Search for the cell housing the specified text and yield its (x, y) center coordinate. 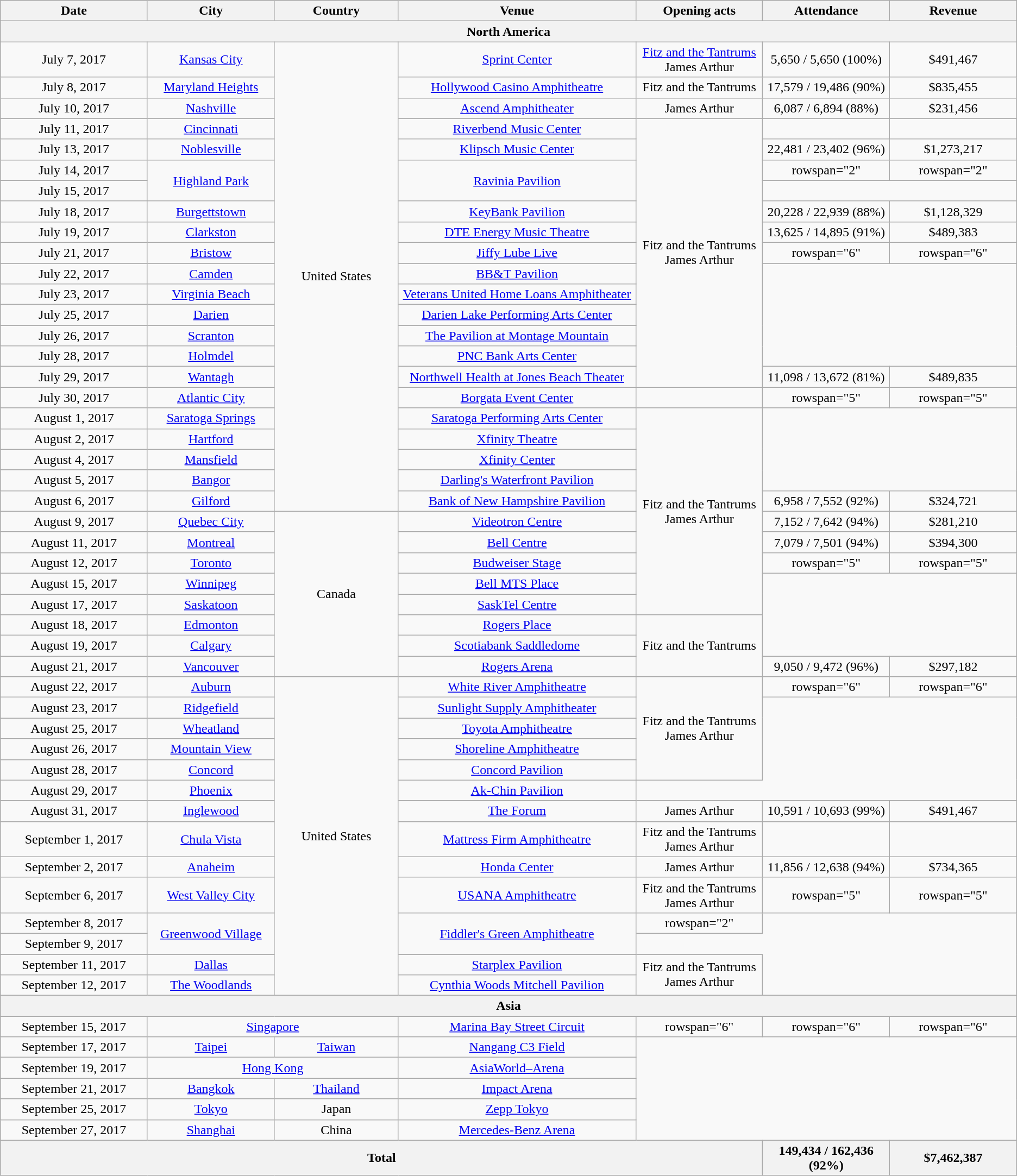
Honda Center (517, 867)
Sprint Center (517, 60)
DTE Energy Music Theatre (517, 232)
Bristow (211, 253)
Venue (517, 11)
Mountain View (211, 749)
Anaheim (211, 867)
Montreal (211, 542)
September 6, 2017 (74, 895)
September 9, 2017 (74, 944)
Scotiabank Saddledome (517, 646)
August 25, 2017 (74, 728)
August 29, 2017 (74, 790)
$231,456 (953, 108)
Shanghai (211, 1130)
Jiffy Lube Live (517, 253)
Camden (211, 273)
August 6, 2017 (74, 501)
Darien Lake Performing Arts Center (517, 315)
August 2, 2017 (74, 439)
September 12, 2017 (74, 985)
Japan (336, 1109)
$489,835 (953, 377)
July 13, 2017 (74, 149)
July 25, 2017 (74, 315)
Opening acts (699, 11)
Singapore (273, 1027)
Atlantic City (211, 398)
Klipsch Music Center (517, 149)
Revenue (953, 11)
July 26, 2017 (74, 336)
September 25, 2017 (74, 1109)
BB&T Pavilion (517, 273)
City (211, 11)
Taiwan (336, 1047)
10,591 / 10,693 (99%) (826, 811)
July 29, 2017 (74, 377)
Taipei (211, 1047)
Nangang C3 Field (517, 1047)
August 23, 2017 (74, 708)
Rogers Arena (517, 666)
August 26, 2017 (74, 749)
September 15, 2017 (74, 1027)
Concord Pavilion (517, 770)
September 27, 2017 (74, 1130)
August 19, 2017 (74, 646)
Nashville (211, 108)
Bangkok (211, 1089)
August 1, 2017 (74, 418)
Borgata Event Center (517, 398)
Saratoga Springs (211, 418)
The Woodlands (211, 985)
Wheatland (211, 728)
Saratoga Performing Arts Center (517, 418)
Phoenix (211, 790)
Edmonton (211, 625)
North America (508, 32)
July 11, 2017 (74, 129)
Asia (508, 1006)
July 7, 2017 (74, 60)
13,625 / 14,895 (91%) (826, 232)
Date (74, 11)
July 8, 2017 (74, 87)
Holmdel (211, 356)
$1,128,329 (953, 211)
9,050 / 9,472 (96%) (826, 666)
August 31, 2017 (74, 811)
Ridgefield (211, 708)
$734,365 (953, 867)
Thailand (336, 1089)
July 30, 2017 (74, 398)
5,650 / 5,650 (100%) (826, 60)
August 18, 2017 (74, 625)
7,152 / 7,642 (94%) (826, 521)
$297,182 (953, 666)
Hollywood Casino Amphitheatre (517, 87)
Bank of New Hampshire Pavilion (517, 501)
July 14, 2017 (74, 170)
Hartford (211, 439)
August 22, 2017 (74, 687)
Toyota Amphitheatre (517, 728)
Inglewood (211, 811)
Ravinia Pavilion (517, 180)
Winnipeg (211, 583)
$394,300 (953, 542)
PNC Bank Arts Center (517, 356)
Highland Park (211, 180)
Saskatoon (211, 605)
Budweiser Stage (517, 563)
Cincinnati (211, 129)
Scranton (211, 336)
Xfinity Theatre (517, 439)
$7,462,387 (953, 1158)
August 5, 2017 (74, 480)
Riverbend Music Center (517, 129)
July 23, 2017 (74, 294)
Marina Bay Street Circuit (517, 1027)
Wantagh (211, 377)
July 10, 2017 (74, 108)
August 4, 2017 (74, 460)
September 11, 2017 (74, 964)
Dallas (211, 964)
Greenwood Village (211, 933)
$835,455 (953, 87)
Vancouver (211, 666)
July 21, 2017 (74, 253)
Darien (211, 315)
Toronto (211, 563)
22,481 / 23,402 (96%) (826, 149)
Ascend Amphitheater (517, 108)
August 11, 2017 (74, 542)
Hong Kong (273, 1068)
August 28, 2017 (74, 770)
Auburn (211, 687)
Veterans United Home Loans Amphitheater (517, 294)
Mansfield (211, 460)
July 15, 2017 (74, 191)
August 9, 2017 (74, 521)
July 28, 2017 (74, 356)
$281,210 (953, 521)
Noblesville (211, 149)
$324,721 (953, 501)
Bell MTS Place (517, 583)
Maryland Heights (211, 87)
Ak-Chin Pavilion (517, 790)
Country (336, 11)
Gilford (211, 501)
Bell Centre (517, 542)
11,856 / 12,638 (94%) (826, 867)
Northwell Health at Jones Beach Theater (517, 377)
July 18, 2017 (74, 211)
China (336, 1130)
Tokyo (211, 1109)
Burgettstown (211, 211)
White River Amphitheatre (517, 687)
Bangor (211, 480)
Concord (211, 770)
Fiddler's Green Amphitheatre (517, 933)
Starplex Pavilion (517, 964)
Xfinity Center (517, 460)
Shoreline Amphitheatre (517, 749)
August 21, 2017 (74, 666)
149,434 / 162,436 (92%) (826, 1158)
July 19, 2017 (74, 232)
Virginia Beach (211, 294)
The Forum (517, 811)
Cynthia Woods Mitchell Pavilion (517, 985)
11,098 / 13,672 (81%) (826, 377)
July 22, 2017 (74, 273)
Quebec City (211, 521)
Impact Arena (517, 1089)
Videotron Centre (517, 521)
Clarkston (211, 232)
Sunlight Supply Amphitheater (517, 708)
6,087 / 6,894 (88%) (826, 108)
September 21, 2017 (74, 1089)
7,079 / 7,501 (94%) (826, 542)
August 12, 2017 (74, 563)
September 2, 2017 (74, 867)
Rogers Place (517, 625)
September 17, 2017 (74, 1047)
September 8, 2017 (74, 923)
August 17, 2017 (74, 605)
Darling's Waterfront Pavilion (517, 480)
September 1, 2017 (74, 839)
Kansas City (211, 60)
USANA Amphitheatre (517, 895)
August 15, 2017 (74, 583)
AsiaWorld–Arena (517, 1068)
The Pavilion at Montage Mountain (517, 336)
Zepp Tokyo (517, 1109)
Attendance (826, 11)
West Valley City (211, 895)
SaskTel Centre (517, 605)
Mattress Firm Amphitheatre (517, 839)
Chula Vista (211, 839)
17,579 / 19,486 (90%) (826, 87)
Total (381, 1158)
September 19, 2017 (74, 1068)
$1,273,217 (953, 149)
Mercedes-Benz Arena (517, 1130)
Calgary (211, 646)
KeyBank Pavilion (517, 211)
$489,383 (953, 232)
20,228 / 22,939 (88%) (826, 211)
6,958 / 7,552 (92%) (826, 501)
Canada (336, 594)
